Find where the given text appears and provide that cell's center as (X, Y) coordinate. 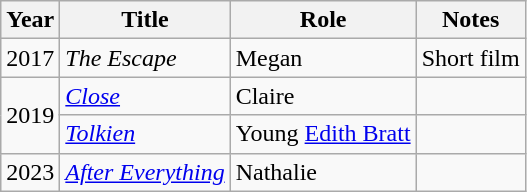
2023 (30, 172)
Short film (470, 58)
Close (145, 96)
The Escape (145, 58)
Megan (323, 58)
2017 (30, 58)
Role (323, 20)
Young Edith Bratt (323, 134)
Claire (323, 96)
Notes (470, 20)
Title (145, 20)
2019 (30, 115)
Tolkien (145, 134)
Nathalie (323, 172)
After Everything (145, 172)
Year (30, 20)
